Determine the (x, y) coordinate at the center of the cell enclosing the given text.  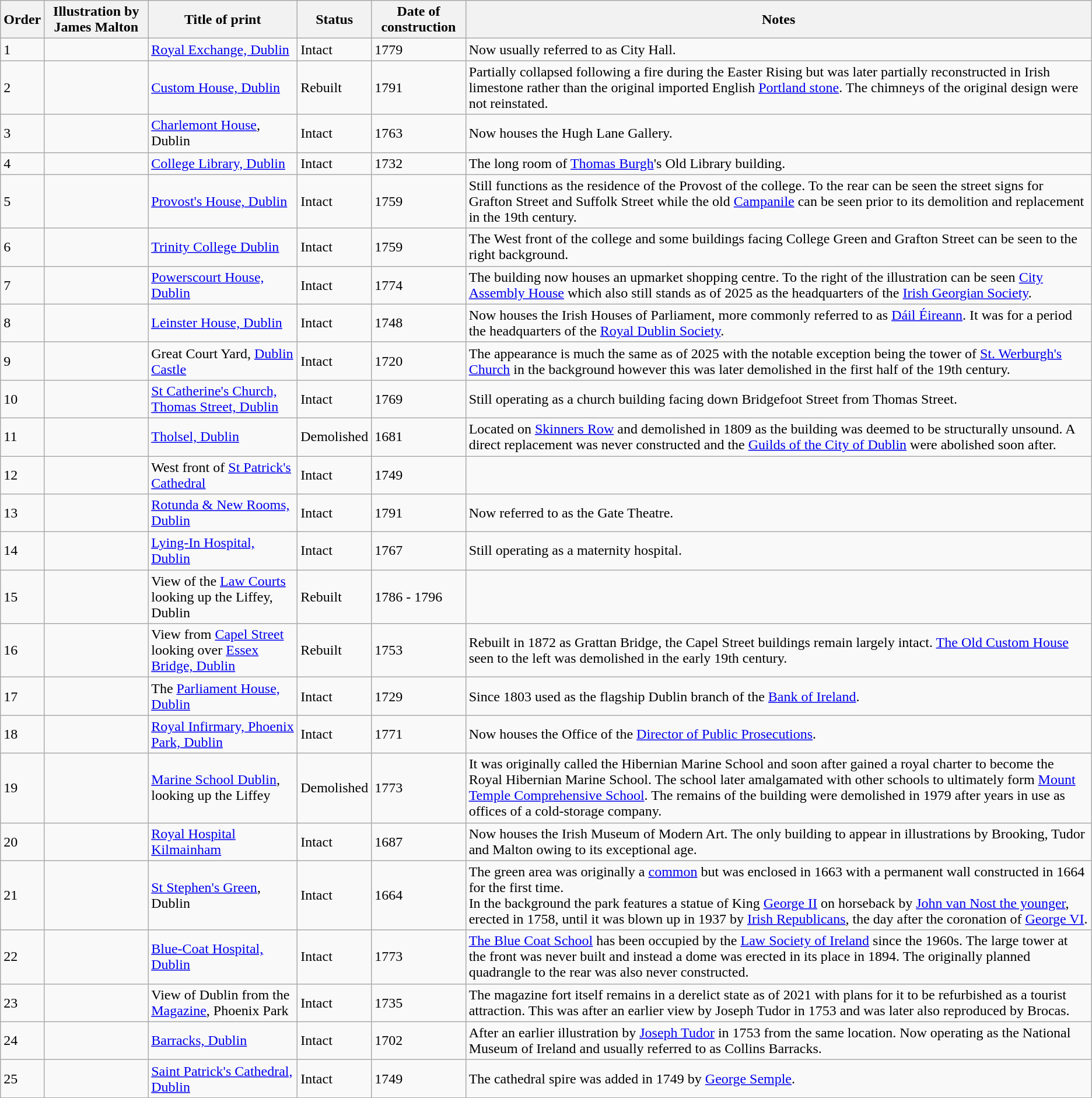
Now referred to as the Gate Theatre. (778, 513)
Now usually referred to as City Hall. (778, 50)
6 (22, 247)
The Parliament House, Dublin (223, 697)
1702 (419, 1041)
Lying-In Hospital, Dublin (223, 551)
Since 1803 used as the flagship Dublin branch of the Bank of Ireland. (778, 697)
8 (22, 323)
Order (22, 20)
The long room of Thomas Burgh's Old Library building. (778, 163)
5 (22, 201)
Notes (778, 20)
St Stephen's Green, Dublin (223, 895)
1779 (419, 50)
17 (22, 697)
Illustration by James Malton (96, 20)
Charlemont House, Dublin (223, 133)
Rotunda & New Rooms, Dublin (223, 513)
1681 (419, 436)
2 (22, 88)
13 (22, 513)
14 (22, 551)
Still operating as a church building facing down Bridgefoot Street from Thomas Street. (778, 399)
Provost's House, Dublin (223, 201)
Date of construction (419, 20)
Marine School Dublin, looking up the Liffey (223, 788)
1 (22, 50)
1735 (419, 1002)
College Library, Dublin (223, 163)
7 (22, 285)
23 (22, 1002)
Leinster House, Dublin (223, 323)
Royal Hospital Kilmainham (223, 841)
1763 (419, 133)
21 (22, 895)
The West front of the college and some buildings facing College Green and Grafton Street can be seen to the right background. (778, 247)
Great Court Yard, Dublin Castle (223, 361)
1774 (419, 285)
1767 (419, 551)
Status (335, 20)
1729 (419, 697)
20 (22, 841)
The cathedral spire was added in 1749 by George Semple. (778, 1078)
Now houses the Irish Museum of Modern Art. The only building to appear in illustrations by Brooking, Tudor and Malton owing to its exceptional age. (778, 841)
Now houses the Office of the Director of Public Prosecutions. (778, 734)
Saint Patrick's Cathedral, Dublin (223, 1078)
1732 (419, 163)
Custom House, Dublin (223, 88)
12 (22, 475)
1771 (419, 734)
19 (22, 788)
Blue-Coat Hospital, Dublin (223, 957)
15 (22, 597)
View from Capel Street looking over Essex Bridge, Dublin (223, 651)
18 (22, 734)
1748 (419, 323)
1664 (419, 895)
View of the Law Courts looking up the Liffey, Dublin (223, 597)
View of Dublin from the Magazine, Phoenix Park (223, 1002)
22 (22, 957)
1786 - 1796 (419, 597)
Tholsel, Dublin (223, 436)
St Catherine's Church, Thomas Street, Dublin (223, 399)
24 (22, 1041)
1753 (419, 651)
Royal Exchange, Dublin (223, 50)
16 (22, 651)
11 (22, 436)
Powerscourt House, Dublin (223, 285)
Royal Infirmary, Phoenix Park, Dublin (223, 734)
1720 (419, 361)
West front of St Patrick's Cathedral (223, 475)
Now houses the Hugh Lane Gallery. (778, 133)
3 (22, 133)
25 (22, 1078)
9 (22, 361)
10 (22, 399)
Barracks, Dublin (223, 1041)
Trinity College Dublin (223, 247)
1769 (419, 399)
4 (22, 163)
Still operating as a maternity hospital. (778, 551)
Title of print (223, 20)
1687 (419, 841)
